Find where the given text appears and provide that cell's center as [x, y] coordinate. 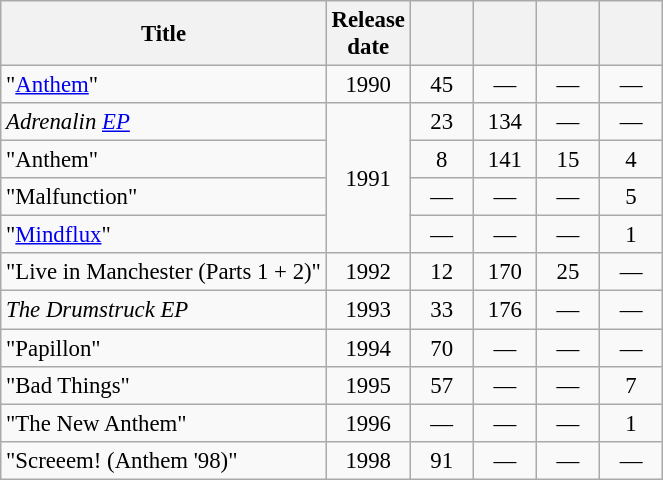
"Papillon" [164, 348]
Releasedate [368, 34]
23 [442, 122]
134 [504, 122]
8 [442, 160]
1996 [368, 423]
"Screeem! (Anthem '98)" [164, 460]
91 [442, 460]
15 [568, 160]
25 [568, 273]
"Bad Things" [164, 385]
The Drumstruck EP [164, 310]
1992 [368, 273]
"The New Anthem" [164, 423]
"Live in Manchester (Parts 1 + 2)" [164, 273]
"Malfunction" [164, 197]
1991 [368, 178]
1990 [368, 85]
Adrenalin EP [164, 122]
33 [442, 310]
176 [504, 310]
1998 [368, 460]
1993 [368, 310]
4 [630, 160]
57 [442, 385]
12 [442, 273]
5 [630, 197]
"Mindflux" [164, 235]
1995 [368, 385]
45 [442, 85]
1994 [368, 348]
7 [630, 385]
170 [504, 273]
141 [504, 160]
70 [442, 348]
Title [164, 34]
